Return [X, Y] of the center of cell containing provided text 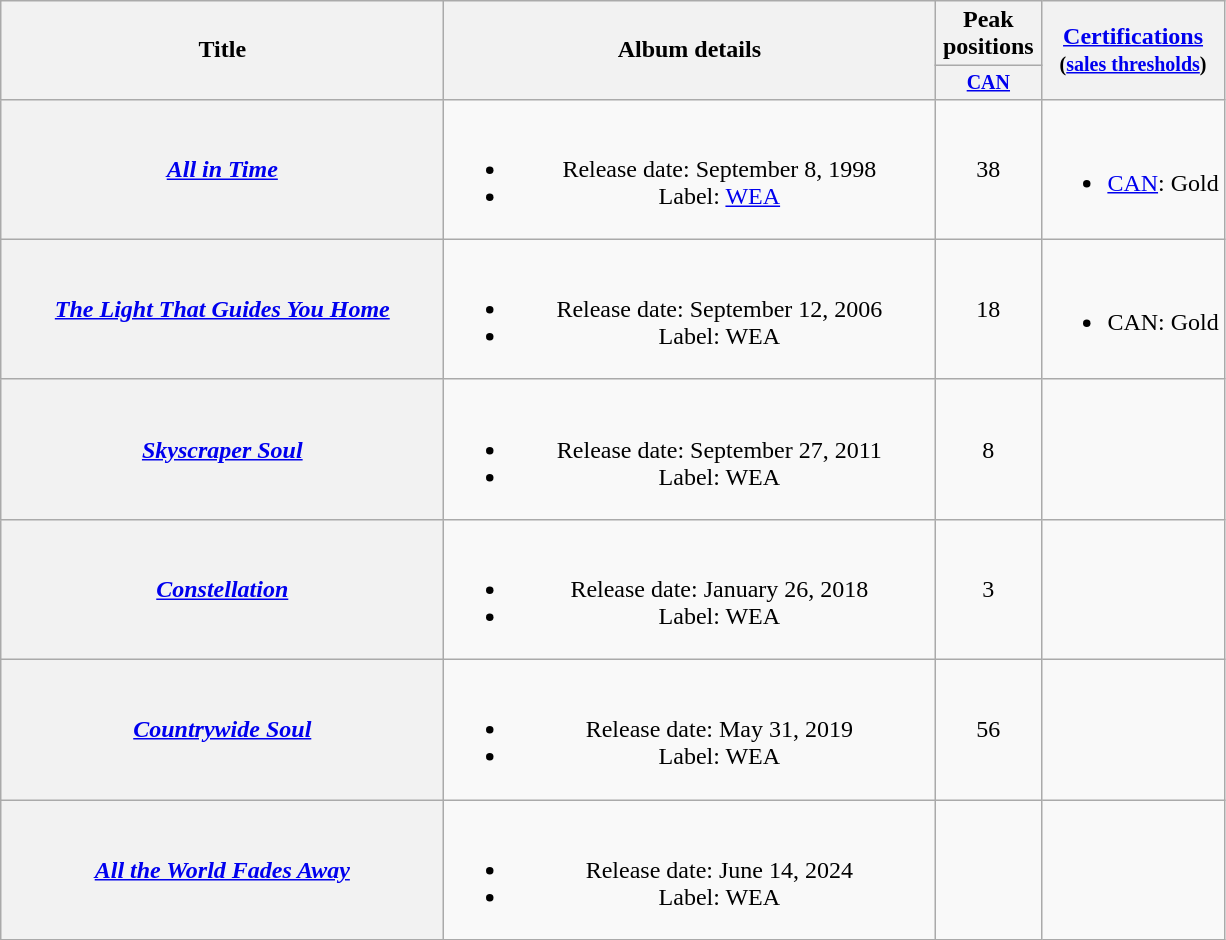
8 [988, 449]
18 [988, 309]
Countrywide Soul [222, 730]
3 [988, 589]
Release date: September 8, 1998Label: WEA [690, 169]
Album details [690, 50]
Certifications(sales thresholds) [1133, 50]
Release date: January 26, 2018Label: WEA [690, 589]
Release date: May 31, 2019Label: WEA [690, 730]
Constellation [222, 589]
Release date: September 12, 2006Label: WEA [690, 309]
All the World Fades Away [222, 870]
The Light That Guides You Home [222, 309]
CAN [988, 82]
All in Time [222, 169]
Release date: September 27, 2011Label: WEA [690, 449]
56 [988, 730]
Release date: June 14, 2024Label: WEA [690, 870]
Peak positions [988, 34]
Skyscraper Soul [222, 449]
38 [988, 169]
Title [222, 50]
